Provide the [X, Y] coordinate of the cell's center where the given text is located.  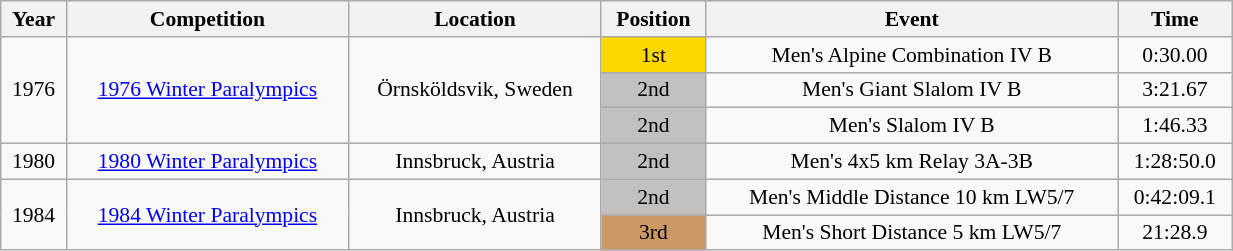
Men's Giant Slalom IV B [912, 90]
1st [653, 55]
Örnsköldsvik, Sweden [476, 90]
Event [912, 19]
21:28.9 [1175, 233]
1:46.33 [1175, 126]
3:21.67 [1175, 90]
Men's 4x5 km Relay 3A-3B [912, 162]
1:28:50.0 [1175, 162]
1984 [34, 214]
1984 Winter Paralympics [207, 214]
Location [476, 19]
Men's Slalom IV B [912, 126]
1976 [34, 90]
Year [34, 19]
3rd [653, 233]
Position [653, 19]
Men's Middle Distance 10 km LW5/7 [912, 197]
Men's Short Distance 5 km LW5/7 [912, 233]
Men's Alpine Combination IV B [912, 55]
Competition [207, 19]
1976 Winter Paralympics [207, 90]
0:42:09.1 [1175, 197]
1980 Winter Paralympics [207, 162]
1980 [34, 162]
0:30.00 [1175, 55]
Time [1175, 19]
